For the text-containing cell, return its midpoint in [x, y] coordinate format. 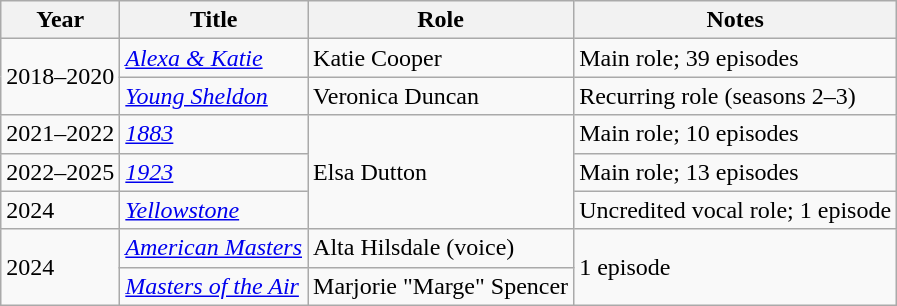
Alexa & Katie [214, 58]
Main role; 39 episodes [736, 58]
2021–2022 [60, 134]
Masters of the Air [214, 286]
Recurring role (seasons 2–3) [736, 96]
Young Sheldon [214, 96]
1 episode [736, 267]
2022–2025 [60, 172]
2018–2020 [60, 77]
1923 [214, 172]
Yellowstone [214, 210]
Alta Hilsdale (voice) [441, 248]
1883 [214, 134]
Veronica Duncan [441, 96]
Main role; 13 episodes [736, 172]
Marjorie "Marge" Spencer [441, 286]
Uncredited vocal role; 1 episode [736, 210]
Elsa Dutton [441, 172]
Main role; 10 episodes [736, 134]
Notes [736, 20]
Katie Cooper [441, 58]
Title [214, 20]
American Masters [214, 248]
Year [60, 20]
Role [441, 20]
